Return [x, y] of the center of cell containing provided text 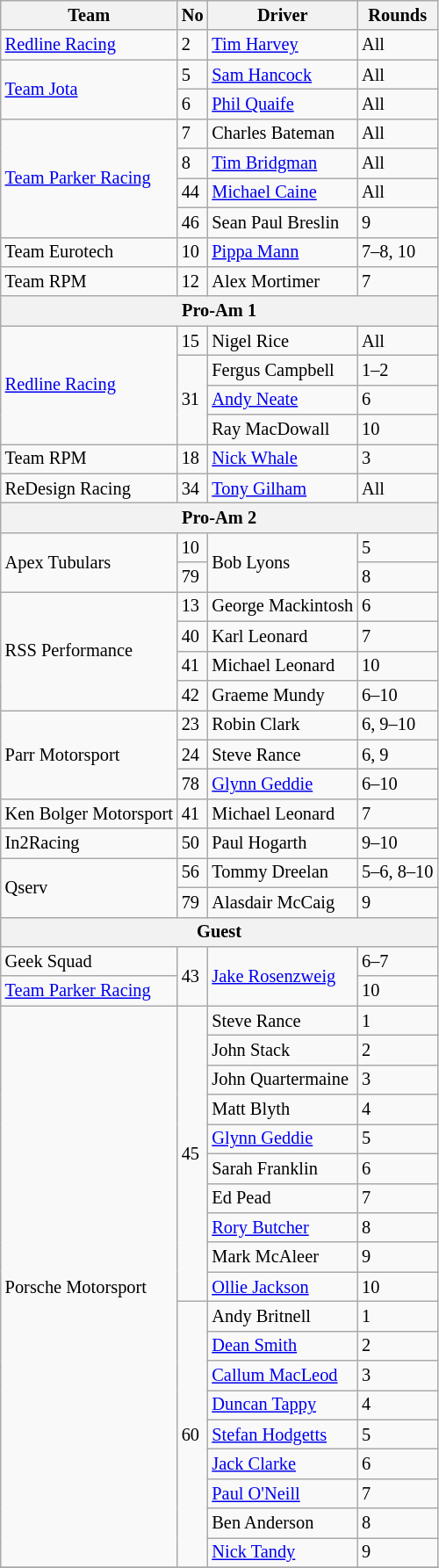
In2Racing [90, 843]
Porsche Motorsport [90, 1286]
9–10 [397, 843]
Paul Hogarth [283, 843]
Robin Clark [283, 725]
Alasdair McCaig [283, 902]
Michael Caine [283, 192]
18 [193, 459]
34 [193, 488]
No [193, 15]
Duncan Tappy [283, 1405]
15 [193, 341]
Team Jota [90, 90]
6–7 [397, 961]
56 [193, 872]
Pro-Am 2 [219, 517]
ReDesign Racing [90, 488]
Team Eurotech [90, 252]
Nigel Rice [283, 341]
Tim Bridgman [283, 163]
John Stack [283, 1050]
Charles Bateman [283, 134]
46 [193, 222]
Fergus Campbell [283, 370]
6, 9 [397, 755]
Andy Britnell [283, 1316]
Callum MacLeod [283, 1376]
Nick Tandy [283, 1552]
Ray MacDowall [283, 430]
Bob Lyons [283, 562]
Jake Rosenzweig [283, 975]
Alex Mortimer [283, 281]
5–6, 8–10 [397, 872]
24 [193, 755]
Tim Harvey [283, 45]
Ollie Jackson [283, 1287]
Qserv [90, 887]
Nick Whale [283, 459]
Driver [283, 15]
Pippa Mann [283, 252]
45 [193, 1154]
John Quartermaine [283, 1080]
Parr Motorsport [90, 754]
Dean Smith [283, 1346]
40 [193, 636]
1–2 [397, 370]
Ed Pead [283, 1198]
12 [193, 281]
Ben Anderson [283, 1523]
31 [193, 399]
Paul O'Neill [283, 1493]
Phil Quaife [283, 104]
Tony Gilham [283, 488]
44 [193, 192]
Ken Bolger Motorsport [90, 813]
Sam Hancock [283, 75]
60 [193, 1434]
Graeme Mundy [283, 695]
Mark McAleer [283, 1257]
43 [193, 975]
Jack Clarke [283, 1464]
Karl Leonard [283, 636]
RSS Performance [90, 650]
George Mackintosh [283, 606]
Geek Squad [90, 961]
Andy Neate [283, 400]
Tommy Dreelan [283, 872]
50 [193, 843]
Sean Paul Breslin [283, 222]
Rory Butcher [283, 1227]
Sarah Franklin [283, 1168]
13 [193, 606]
Stefan Hodgetts [283, 1434]
Rounds [397, 15]
78 [193, 784]
6, 9–10 [397, 725]
Matt Blyth [283, 1109]
Team [90, 15]
7–8, 10 [397, 252]
Apex Tubulars [90, 562]
42 [193, 695]
23 [193, 725]
Pro-Am 1 [219, 311]
Guest [219, 932]
